From the cell containing the given text, extract its center point as [X, Y] coordinate. 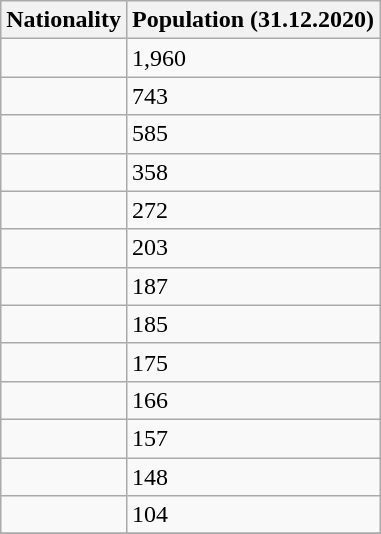
743 [252, 96]
Nationality [64, 20]
148 [252, 477]
187 [252, 286]
Population (31.12.2020) [252, 20]
1,960 [252, 58]
166 [252, 400]
358 [252, 172]
185 [252, 324]
272 [252, 210]
585 [252, 134]
157 [252, 438]
175 [252, 362]
203 [252, 248]
104 [252, 515]
